Pinpoint the cell where the given text exists, returning its (x, y) midpoint coordinate. 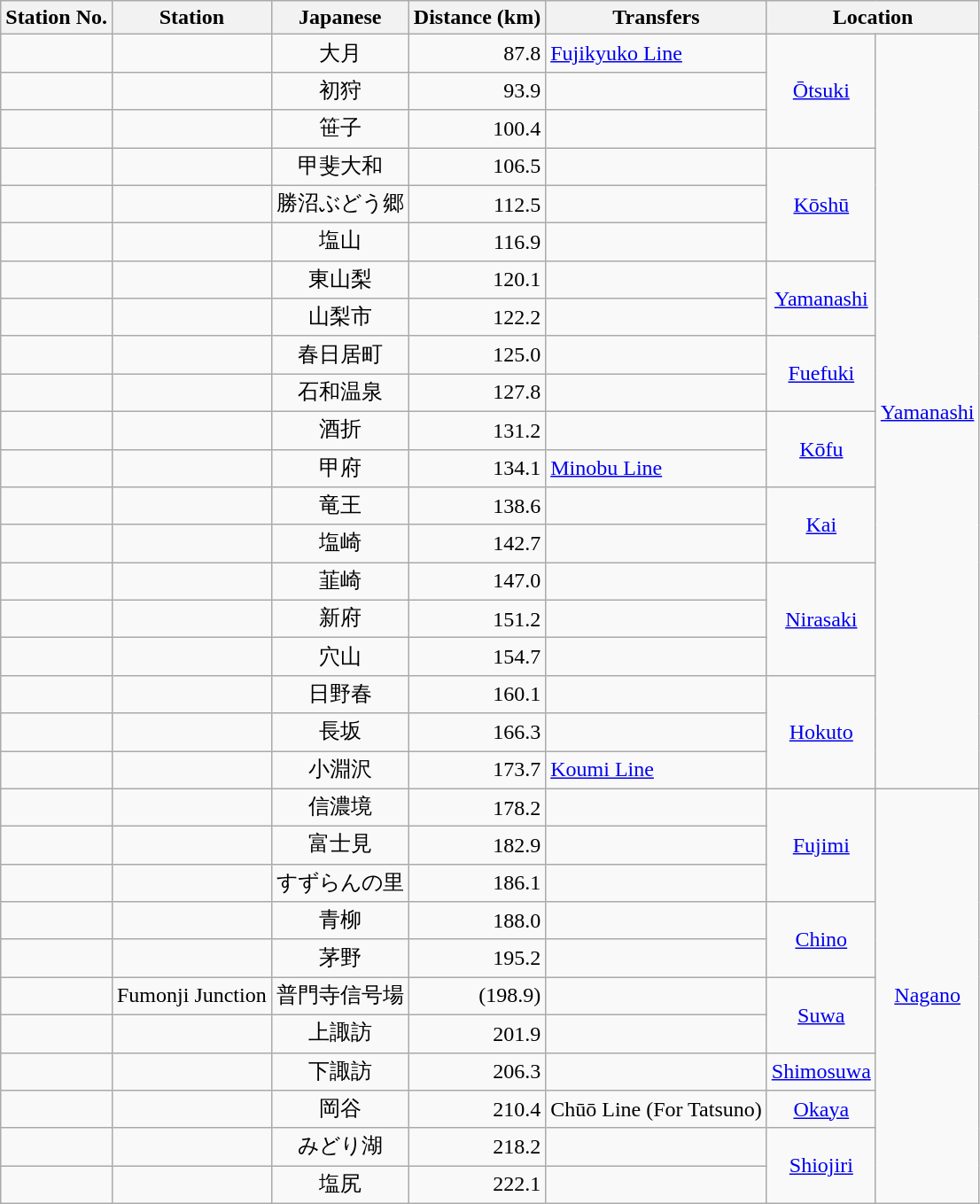
160.1 (477, 695)
201.9 (477, 1033)
Shiojiri (821, 1166)
112.5 (477, 204)
116.9 (477, 243)
竜王 (340, 507)
Kōfu (821, 448)
穴山 (340, 657)
166.3 (477, 732)
Japanese (340, 18)
塩尻 (340, 1185)
125.0 (477, 354)
127.8 (477, 393)
東山梨 (340, 280)
106.5 (477, 167)
塩崎 (340, 544)
勝沼ぶどう郷 (340, 204)
Fumonji Junction (191, 996)
Fuefuki (821, 374)
131.2 (477, 431)
Minobu Line (657, 468)
甲斐大和 (340, 167)
初狩 (340, 90)
普門寺信号場 (340, 996)
134.1 (477, 468)
下諏訪 (340, 1072)
186.1 (477, 882)
岡谷 (340, 1109)
茅野 (340, 959)
韮崎 (340, 581)
151.2 (477, 618)
Nagano (927, 996)
小淵沢 (340, 771)
日野春 (340, 695)
新府 (340, 618)
Kōshū (821, 204)
酒折 (340, 431)
信濃境 (340, 808)
218.2 (477, 1146)
Transfers (657, 18)
Ōtsuki (821, 91)
Shimosuwa (821, 1072)
石和温泉 (340, 393)
Station (191, 18)
206.3 (477, 1072)
みどり湖 (340, 1146)
142.7 (477, 544)
147.0 (477, 581)
122.2 (477, 317)
138.6 (477, 507)
青柳 (340, 921)
87.8 (477, 53)
Kai (821, 524)
甲府 (340, 468)
すずらんの里 (340, 882)
Koumi Line (657, 771)
188.0 (477, 921)
大月 (340, 53)
222.1 (477, 1185)
上諏訪 (340, 1033)
Nirasaki (821, 619)
100.4 (477, 129)
120.1 (477, 280)
173.7 (477, 771)
93.9 (477, 90)
182.9 (477, 845)
Okaya (821, 1109)
Fujimi (821, 845)
Location (873, 18)
Chūō Line (For Tatsuno) (657, 1109)
山梨市 (340, 317)
富士見 (340, 845)
(198.9) (477, 996)
春日居町 (340, 354)
Hokuto (821, 732)
195.2 (477, 959)
Fujikyuko Line (657, 53)
塩山 (340, 243)
178.2 (477, 808)
154.7 (477, 657)
210.4 (477, 1109)
長坂 (340, 732)
Suwa (821, 1015)
Station No. (57, 18)
Distance (km) (477, 18)
Chino (821, 939)
笹子 (340, 129)
